Search for the cell housing the specified text and yield its [X, Y] center coordinate. 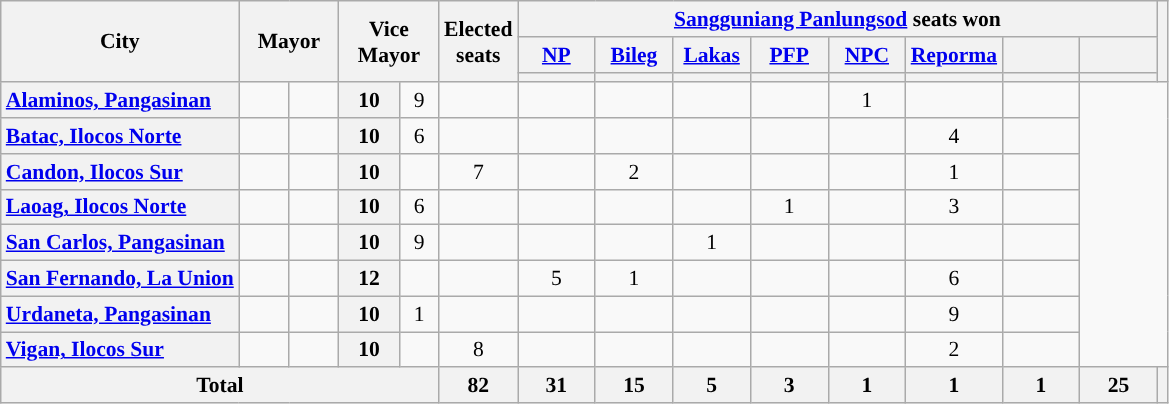
82 [478, 386]
Lakas [712, 55]
Batac, Ilocos Norte [120, 136]
Vigan, Ilocos Sur [120, 350]
Reporma [954, 55]
Laoag, Ilocos Norte [120, 207]
8 [478, 350]
31 [557, 386]
Electedseats [478, 42]
City [120, 42]
Vice Mayor [389, 42]
25 [1119, 386]
15 [634, 386]
Total [220, 386]
Bileg [634, 55]
San Carlos, Pangasinan [120, 243]
NPC [867, 55]
NP [557, 55]
Sangguniang Panlungsod seats won [838, 19]
Urdaneta, Pangasinan [120, 314]
Candon, Ilocos Sur [120, 172]
Mayor [289, 42]
San Fernando, La Union [120, 279]
PFP [789, 55]
4 [954, 136]
12 [369, 279]
7 [478, 172]
Alaminos, Pangasinan [120, 101]
